For the text-containing cell, return its midpoint in [x, y] coordinate format. 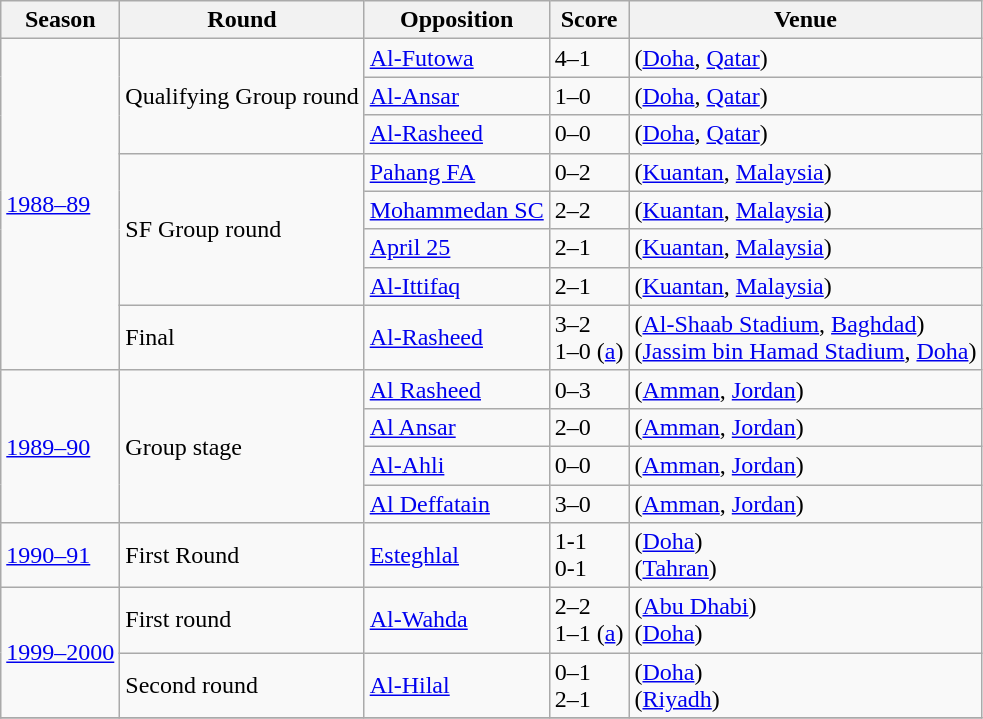
0–12–1 [589, 686]
0–3 [589, 389]
Final [242, 338]
1989–90 [60, 446]
Round [242, 20]
3–0 [589, 503]
Al-Ahli [456, 465]
Qualifying Group round [242, 96]
Al-Hilal [456, 686]
Venue [806, 20]
0–2 [589, 172]
Opposition [456, 20]
1999–2000 [60, 653]
April 25 [456, 248]
First Round [242, 556]
4–1 [589, 58]
3–21–0 (a) [589, 338]
Al-Wahda [456, 620]
Al-Futowa [456, 58]
Mohammedan SC [456, 210]
Score [589, 20]
Al-Ansar [456, 96]
(Al-Shaab Stadium, Baghdad)(Jassim bin Hamad Stadium, Doha) [806, 338]
Group stage [242, 446]
2–2 [589, 210]
Second round [242, 686]
1-10-1 [589, 556]
2–21–1 (a) [589, 620]
Pahang FA [456, 172]
(Abu Dhabi)(Doha) [806, 620]
2–0 [589, 427]
1988–89 [60, 205]
(Doha)(Riyadh) [806, 686]
Al Rasheed [456, 389]
Esteghlal [456, 556]
(Doha)(Tahran) [806, 556]
SF Group round [242, 229]
First round [242, 620]
Al Ansar [456, 427]
Al-Ittifaq [456, 286]
1990–91 [60, 556]
Al Deffatain [456, 503]
1–0 [589, 96]
Season [60, 20]
